Detect which cell encompasses the target text, then output its [X, Y] center coordinate. 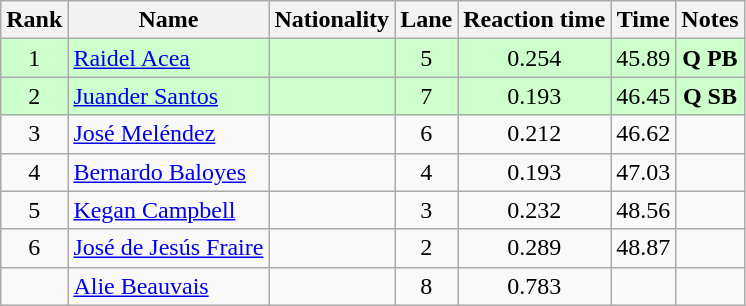
Reaction time [534, 20]
8 [426, 286]
0.212 [534, 134]
José de Jesús Fraire [168, 248]
46.45 [644, 96]
0.232 [534, 210]
Bernardo Baloyes [168, 172]
Kegan Campbell [168, 210]
47.03 [644, 172]
Raidel Acea [168, 58]
Q SB [710, 96]
46.62 [644, 134]
0.289 [534, 248]
Lane [426, 20]
45.89 [644, 58]
Q PB [710, 58]
José Meléndez [168, 134]
48.56 [644, 210]
48.87 [644, 248]
Notes [710, 20]
Name [168, 20]
0.254 [534, 58]
0.783 [534, 286]
Time [644, 20]
Juander Santos [168, 96]
Rank [34, 20]
7 [426, 96]
1 [34, 58]
Nationality [332, 20]
Alie Beauvais [168, 286]
